Pinpoint the cell where the given text exists, returning its [x, y] midpoint coordinate. 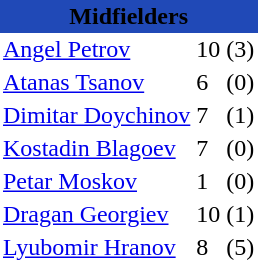
(3) [240, 50]
Midfielders [128, 16]
Dimitar Doychinov [96, 116]
Angel Petrov [96, 50]
Petar Moskov [96, 182]
Kostadin Blagoev [96, 148]
Dragan Georgiev [96, 214]
6 [208, 82]
1 [208, 182]
Atanas Tsanov [96, 82]
